Return (x, y) of the center of cell containing provided text 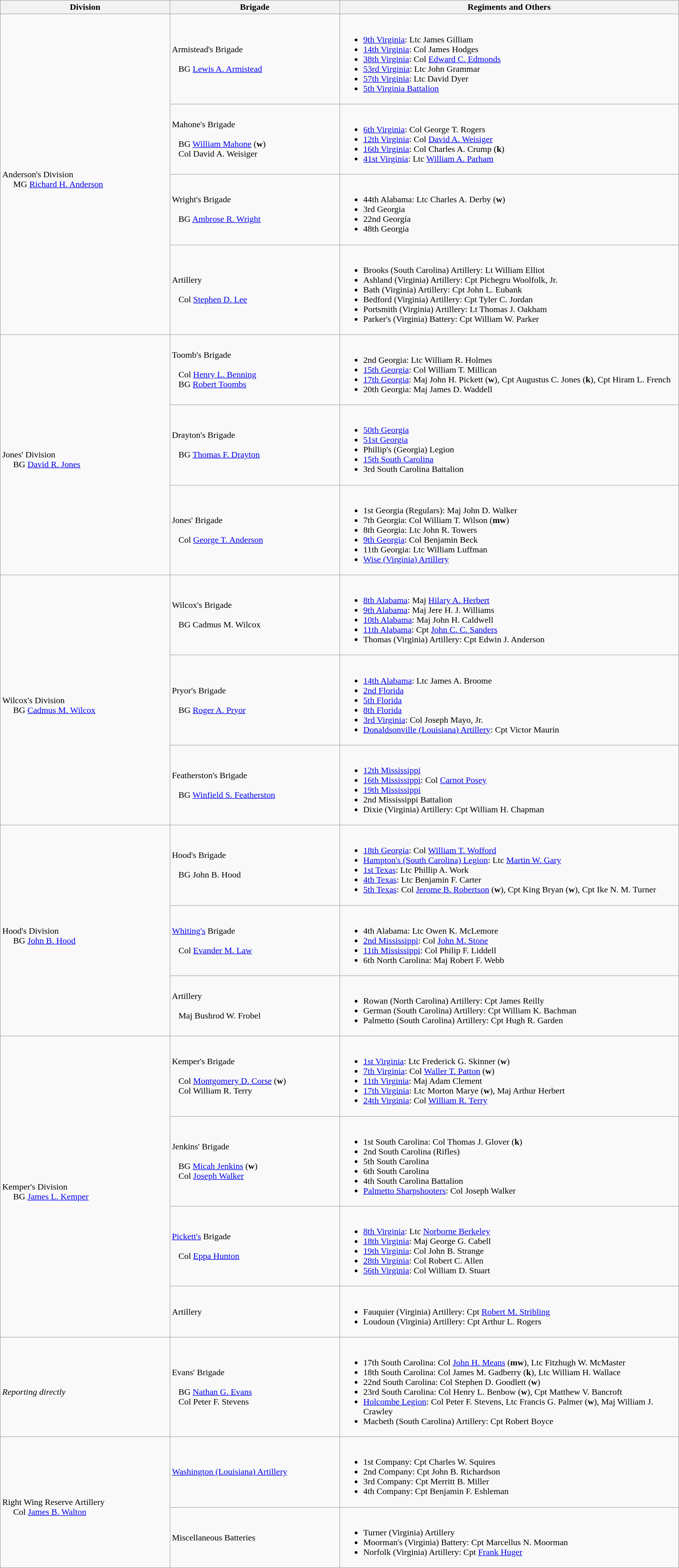
Evans' Brigade BG Nathan G. Evans Col Peter F. Stevens (255, 1387)
Division (85, 7)
Washington (Louisiana) Artillery (255, 1472)
Artillery Col Stephen D. Lee (255, 290)
Drayton's Brigade BG Thomas F. Drayton (255, 445)
Turner (Virginia) ArtilleryMoorman's (Virginia) Battery: Cpt Marcellus N. MoormanNorfolk (Virginia) Artillery: Cpt Frank Huger (509, 1538)
Kemper's Brigade Col Montgomery D. Corse (w) Col William R. Terry (255, 1077)
50th Georgia51st GeorgiaPhillip's (Georgia) Legion15th South Carolina3rd South Carolina Battalion (509, 445)
Right Wing Reserve Artillery Col James B. Walton (85, 1502)
Hood's Brigade BG John B. Hood (255, 865)
Mahone's Brigade BG William Mahone (w) Col David A. Weisiger (255, 139)
1st Company: Cpt Charles W. Squires2nd Company: Cpt John B. Richardson3rd Company: Cpt Merritt B. Miller4th Company: Cpt Benjamin F. Eshleman (509, 1472)
Toomb's Brigade Col Henry L. Benning BG Robert Toombs (255, 370)
Whiting's Brigade Col Evander M. Law (255, 941)
Kemper's Division BG James L. Kemper (85, 1187)
Pryor's Brigade BG Roger A. Pryor (255, 700)
Jones' Division BG David R. Jones (85, 455)
12th Mississippi16th Mississippi: Col Carnot Posey19th Mississippi2nd Mississippi BattalionDixie (Virginia) Artillery: Cpt William H. Chapman (509, 785)
Brigade (255, 7)
Reporting directly (85, 1387)
Jones' Brigade Col George T. Anderson (255, 530)
Featherston's Brigade BG Winfield S. Featherston (255, 785)
Anderson's Division MG Richard H. Anderson (85, 174)
Wilcox's Division BG Cadmus M. Wilcox (85, 700)
Armistead's Brigade BG Lewis A. Armistead (255, 59)
Jenkins' Brigade BG Micah Jenkins (w) Col Joseph Walker (255, 1161)
Wright's Brigade BG Ambrose R. Wright (255, 210)
Regiments and Others (509, 7)
4th Alabama: Ltc Owen K. McLemore2nd Mississippi: Col John M. Stone11th Mississippi: Col Philip F. Liddell6th North Carolina: Maj Robert F. Webb (509, 941)
Fauquier (Virginia) Artillery: Cpt Robert M. StriblingLoudoun (Virginia) Artillery: Cpt Arthur L. Rogers (509, 1312)
6th Virginia: Col George T. Rogers12th Virginia: Col David A. Weisiger16th Virginia: Col Charles A. Crump (k)41st Virginia: Ltc William A. Parham (509, 139)
44th Alabama: Ltc Charles A. Derby (w)3rd Georgia22nd Georgia48th Georgia (509, 210)
Miscellaneous Batteries (255, 1538)
Pickett's Brigade Col Eppa Hunton (255, 1246)
Artillery Maj Bushrod W. Frobel (255, 1006)
Hood's Division BG John B. Hood (85, 930)
Wilcox's Brigade BG Cadmus M. Wilcox (255, 615)
Artillery (255, 1312)
